Return the (X, Y) coordinate for the center point of the cell that contains the specified text.  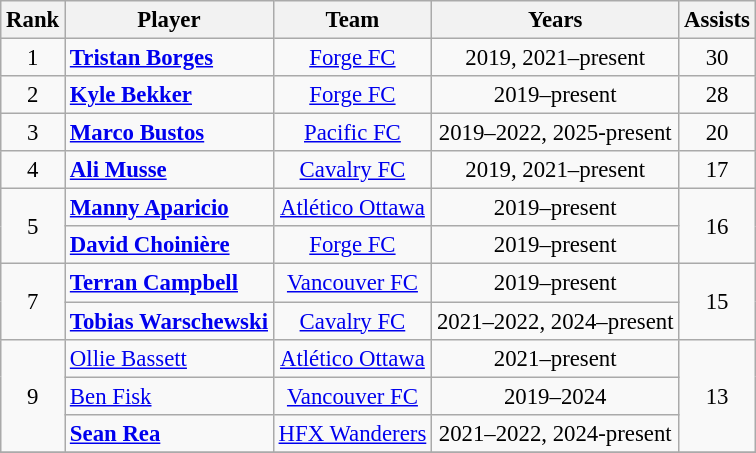
2021–present (556, 358)
Ali Musse (170, 170)
David Choinière (170, 245)
17 (717, 170)
16 (717, 226)
2019–2024 (556, 396)
4 (33, 170)
Assists (717, 20)
Tristan Borges (170, 58)
Team (352, 20)
30 (717, 58)
Manny Aparicio (170, 208)
5 (33, 226)
1 (33, 58)
Ben Fisk (170, 396)
Marco Bustos (170, 133)
20 (717, 133)
2021–2022, 2024–present (556, 321)
28 (717, 95)
2021–2022, 2024-present (556, 433)
Sean Rea (170, 433)
2019–2022, 2025-present (556, 133)
Kyle Bekker (170, 95)
9 (33, 396)
15 (717, 302)
HFX Wanderers (352, 433)
Player (170, 20)
Tobias Warschewski (170, 321)
3 (33, 133)
Terran Campbell (170, 283)
7 (33, 302)
Pacific FC (352, 133)
13 (717, 396)
Years (556, 20)
2 (33, 95)
Rank (33, 20)
Ollie Bassett (170, 358)
